Capture the cell that displays the provided text and extract its [X, Y] central coordinate. 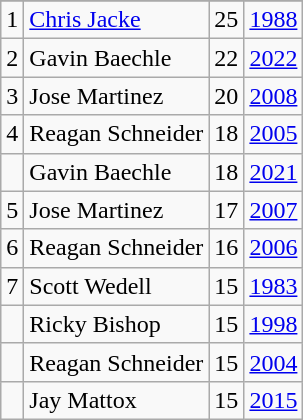
1983 [274, 286]
1 [12, 20]
2008 [274, 96]
22 [226, 58]
6 [12, 248]
2006 [274, 248]
Jay Mattox [116, 400]
7 [12, 286]
2005 [274, 134]
2004 [274, 362]
1988 [274, 20]
Scott Wedell [116, 286]
17 [226, 210]
1998 [274, 324]
2022 [274, 58]
Chris Jacke [116, 20]
16 [226, 248]
Ricky Bishop [116, 324]
2007 [274, 210]
2 [12, 58]
20 [226, 96]
2021 [274, 172]
25 [226, 20]
4 [12, 134]
2015 [274, 400]
3 [12, 96]
5 [12, 210]
